Output the (x, y) coordinate of the center of the cell containing the given text.  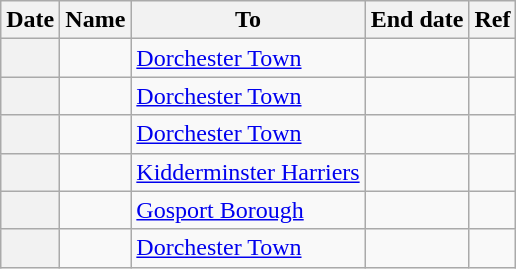
Date (30, 20)
End date (417, 20)
Name (96, 20)
Kidderminster Harriers (248, 172)
To (248, 20)
Gosport Borough (248, 210)
Ref (492, 20)
